From the cell containing the given text, extract its center point as (X, Y) coordinate. 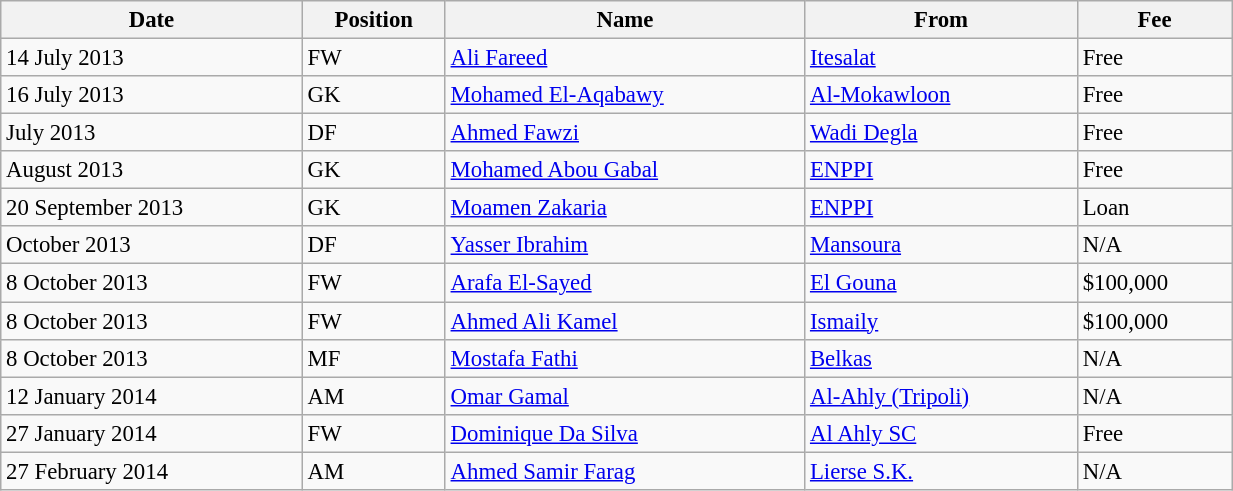
Al-Ahly (Tripoli) (942, 396)
12 January 2014 (152, 396)
Omar Gamal (624, 396)
Dominique Da Silva (624, 433)
Ahmed Fawzi (624, 133)
Lierse S.K. (942, 471)
Belkas (942, 358)
Mostafa Fathi (624, 358)
Ahmed Ali Kamel (624, 321)
Position (374, 20)
El Gouna (942, 283)
Mohamed El-Aqabawy (624, 95)
Fee (1154, 20)
Arafa El-Sayed (624, 283)
July 2013 (152, 133)
Wadi Degla (942, 133)
Mansoura (942, 245)
Moamen Zakaria (624, 208)
Ahmed Samir Farag (624, 471)
Mohamed Abou Gabal (624, 170)
Ismaily (942, 321)
Name (624, 20)
Loan (1154, 208)
14 July 2013 (152, 58)
Ali Fareed (624, 58)
Al Ahly SC (942, 433)
MF (374, 358)
Date (152, 20)
August 2013 (152, 170)
From (942, 20)
October 2013 (152, 245)
Al-Mokawloon (942, 95)
Itesalat (942, 58)
27 January 2014 (152, 433)
Yasser Ibrahim (624, 245)
16 July 2013 (152, 95)
20 September 2013 (152, 208)
27 February 2014 (152, 471)
